Output the [x, y] coordinate of the center of the cell containing the given text.  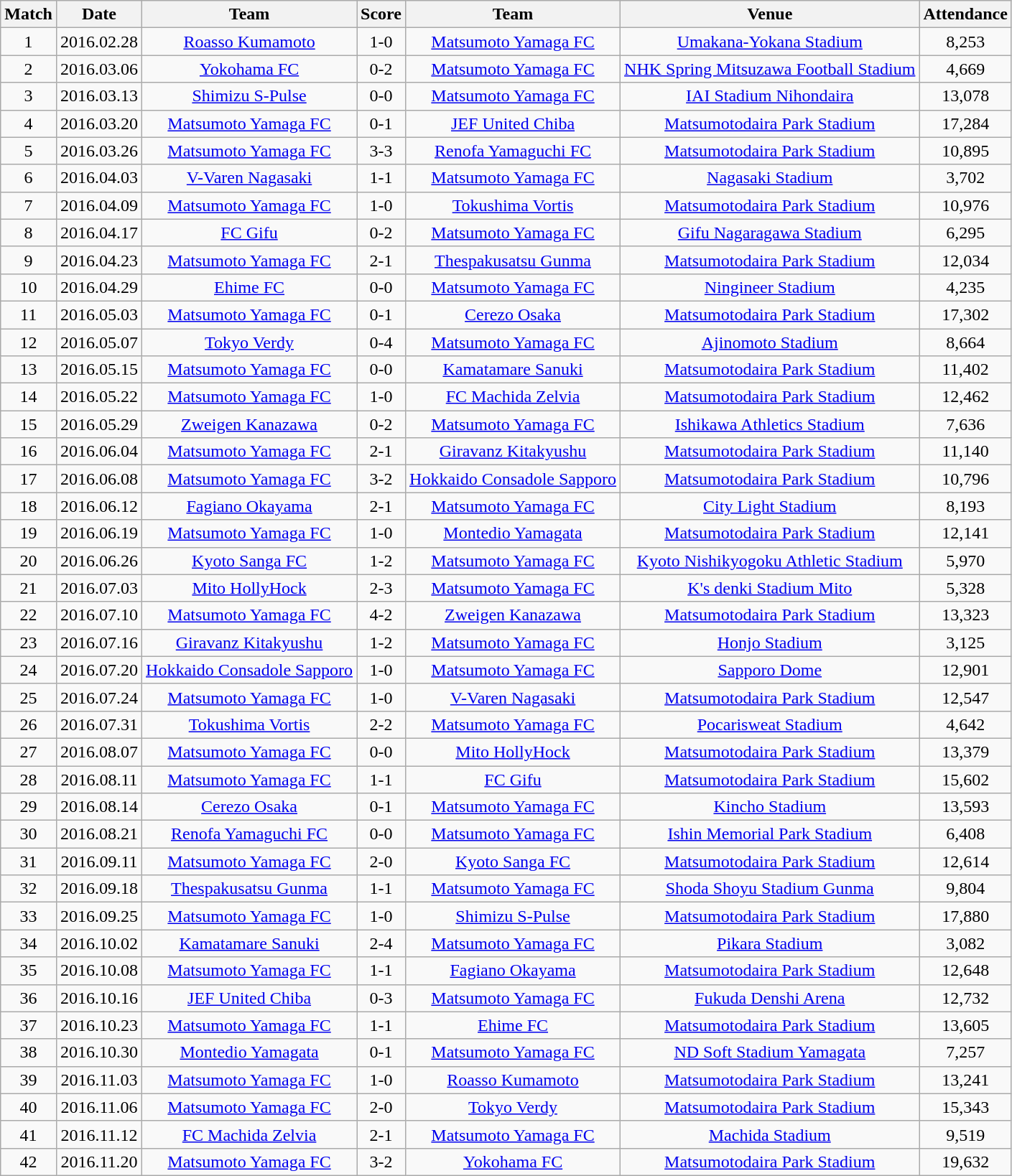
19 [29, 533]
15 [29, 424]
NHK Spring Mitsuzawa Football Stadium [770, 69]
2016.10.02 [99, 943]
K's denki Stadium Mito [770, 588]
Ajinomoto Stadium [770, 342]
2016.05.22 [99, 397]
11,140 [965, 452]
2016.07.03 [99, 588]
2016.05.07 [99, 342]
2016.11.03 [99, 1080]
7,257 [965, 1053]
3,082 [965, 943]
Sapporo Dome [770, 670]
25 [29, 697]
2016.04.17 [99, 233]
2-2 [381, 724]
2016.03.06 [99, 69]
31 [29, 862]
3,125 [965, 643]
Pocarisweat Stadium [770, 724]
2-3 [381, 588]
8 [29, 233]
37 [29, 1025]
2016.04.29 [99, 287]
17,284 [965, 123]
11,402 [965, 370]
5,328 [965, 588]
Venue [770, 14]
15,602 [965, 779]
35 [29, 971]
Umakana-Yokana Stadium [770, 42]
2016.07.24 [99, 697]
41 [29, 1134]
14 [29, 397]
Kyoto Nishikyogoku Athletic Stadium [770, 561]
18 [29, 506]
6 [29, 178]
2016.09.18 [99, 889]
3-3 [381, 151]
4,669 [965, 69]
Fukuda Denshi Arena [770, 998]
Ishikawa Athletics Stadium [770, 424]
13,379 [965, 752]
10 [29, 287]
2016.04.09 [99, 205]
39 [29, 1080]
2016.05.03 [99, 314]
7,636 [965, 424]
Kincho Stadium [770, 807]
2016.06.19 [99, 533]
23 [29, 643]
4,235 [965, 287]
2016.08.21 [99, 834]
2016.05.15 [99, 370]
2 [29, 69]
12,732 [965, 998]
10,976 [965, 205]
2016.07.20 [99, 670]
12,462 [965, 397]
8,193 [965, 506]
2016.04.23 [99, 260]
2016.11.12 [99, 1134]
2016.05.29 [99, 424]
12,141 [965, 533]
3 [29, 96]
24 [29, 670]
0-3 [381, 998]
Shoda Shoyu Stadium Gunma [770, 889]
2016.03.20 [99, 123]
8,253 [965, 42]
2016.04.03 [99, 178]
22 [29, 615]
2016.06.12 [99, 506]
2-4 [381, 943]
11 [29, 314]
28 [29, 779]
9,804 [965, 889]
2016.07.10 [99, 615]
2016.08.07 [99, 752]
12 [29, 342]
13,605 [965, 1025]
2016.03.13 [99, 96]
Gifu Nagaragawa Stadium [770, 233]
16 [29, 452]
ND Soft Stadium Yamagata [770, 1053]
2016.09.25 [99, 916]
2016.10.16 [99, 998]
2016.09.11 [99, 862]
2016.06.04 [99, 452]
2016.10.30 [99, 1053]
5 [29, 151]
Nagasaki Stadium [770, 178]
2016.11.20 [99, 1162]
Ningineer Stadium [770, 287]
2016.08.11 [99, 779]
2016.08.14 [99, 807]
Attendance [965, 14]
9 [29, 260]
36 [29, 998]
33 [29, 916]
3,702 [965, 178]
10,895 [965, 151]
2016.11.06 [99, 1107]
0-4 [381, 342]
Machida Stadium [770, 1134]
2016.07.16 [99, 643]
Date [99, 14]
30 [29, 834]
20 [29, 561]
13,593 [965, 807]
7 [29, 205]
9,519 [965, 1134]
5,970 [965, 561]
34 [29, 943]
12,614 [965, 862]
29 [29, 807]
2016.10.23 [99, 1025]
19,632 [965, 1162]
27 [29, 752]
2016.02.28 [99, 42]
12,901 [965, 670]
38 [29, 1053]
15,343 [965, 1107]
2016.06.26 [99, 561]
Match [29, 14]
Pikara Stadium [770, 943]
2016.07.31 [99, 724]
8,664 [965, 342]
12,034 [965, 260]
17 [29, 479]
17,302 [965, 314]
12,648 [965, 971]
26 [29, 724]
6,295 [965, 233]
2016.10.08 [99, 971]
Honjo Stadium [770, 643]
32 [29, 889]
21 [29, 588]
4,642 [965, 724]
42 [29, 1162]
Score [381, 14]
4-2 [381, 615]
12,547 [965, 697]
10,796 [965, 479]
13,078 [965, 96]
4 [29, 123]
1 [29, 42]
17,880 [965, 916]
40 [29, 1107]
City Light Stadium [770, 506]
2016.06.08 [99, 479]
Ishin Memorial Park Stadium [770, 834]
6,408 [965, 834]
IAI Stadium Nihondaira [770, 96]
13,241 [965, 1080]
13,323 [965, 615]
2016.03.26 [99, 151]
13 [29, 370]
